Extract the (X, Y) coordinate from the center of the cell holding the provided text.  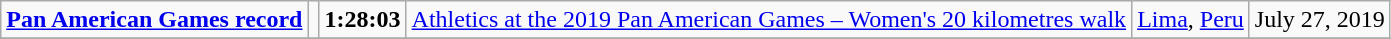
1:28:03 (362, 20)
Athletics at the 2019 Pan American Games – Women's 20 kilometres walk (769, 20)
Lima, Peru (1191, 20)
Pan American Games record (154, 20)
July 27, 2019 (1320, 20)
